Search for the cell housing the specified text and yield its (X, Y) center coordinate. 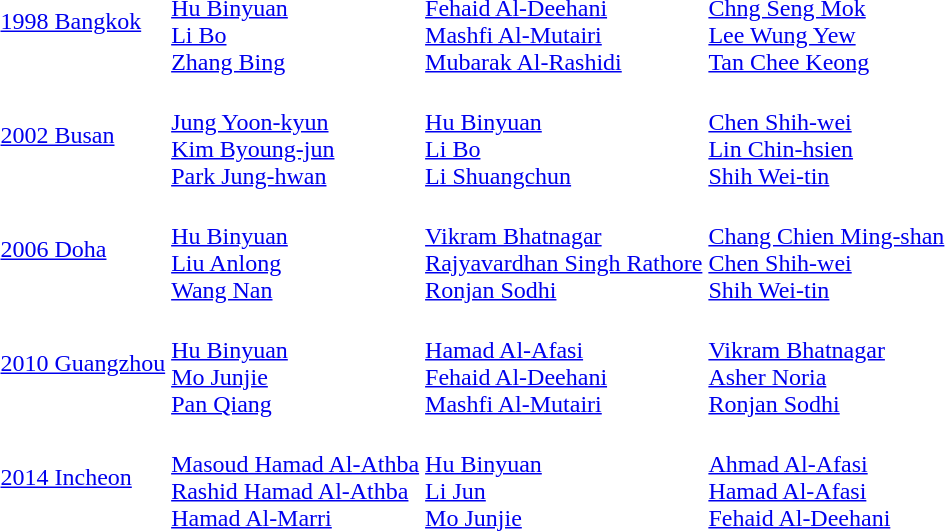
Hu BinyuanLi BoLi Shuangchun (564, 136)
Vikram BhatnagarRajyavardhan Singh RathoreRonjan Sodhi (564, 250)
Hamad Al-AfasiFehaid Al-DeehaniMashfi Al-Mutairi (564, 364)
Hu BinyuanMo JunjiePan Qiang (296, 364)
Jung Yoon-kyunKim Byoung-junPark Jung-hwan (296, 136)
Hu BinyuanLiu AnlongWang Nan (296, 250)
